Locate the cell with the specified text and output its (x, y) center coordinate. 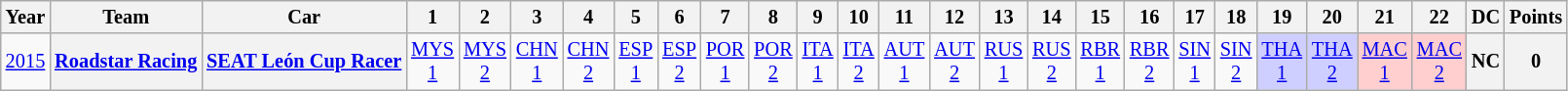
ESP2 (680, 62)
SIN2 (1237, 62)
Points (1536, 17)
Roadstar Racing (126, 62)
15 (1100, 17)
0 (1536, 62)
DC (1486, 17)
CHN1 (538, 62)
10 (859, 17)
6 (680, 17)
AUT2 (954, 62)
Year (25, 17)
2 (485, 17)
Car (304, 17)
MYS1 (432, 62)
7 (725, 17)
3 (538, 17)
RUS1 (1003, 62)
5 (635, 17)
MYS2 (485, 62)
THA2 (1332, 62)
Team (126, 17)
8 (773, 17)
ITA1 (818, 62)
19 (1282, 17)
SIN1 (1194, 62)
1 (432, 17)
17 (1194, 17)
2015 (25, 62)
MAC2 (1439, 62)
14 (1052, 17)
POR2 (773, 62)
ITA2 (859, 62)
AUT1 (905, 62)
SEAT León Cup Racer (304, 62)
22 (1439, 17)
CHN2 (588, 62)
16 (1149, 17)
RUS2 (1052, 62)
12 (954, 17)
21 (1385, 17)
RBR2 (1149, 62)
ESP1 (635, 62)
13 (1003, 17)
RBR1 (1100, 62)
MAC1 (1385, 62)
9 (818, 17)
NC (1486, 62)
4 (588, 17)
18 (1237, 17)
POR1 (725, 62)
20 (1332, 17)
THA1 (1282, 62)
11 (905, 17)
